Output the [X, Y] coordinate of the center of the cell containing the given text.  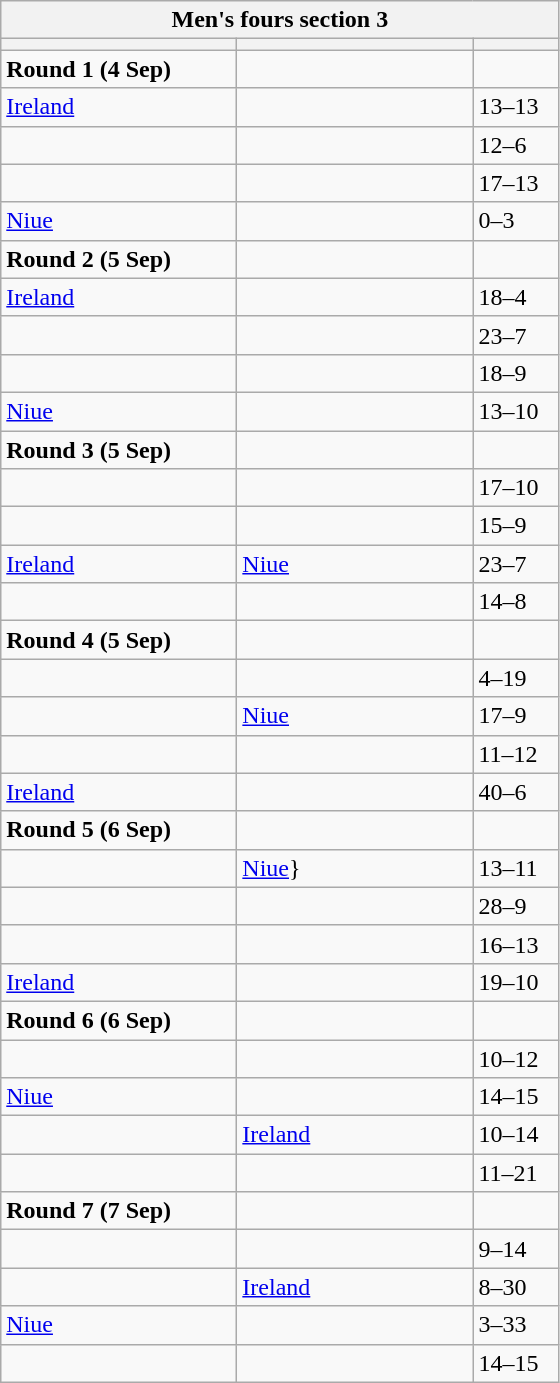
16–13 [516, 944]
Round 1 (4 Sep) [119, 69]
13–13 [516, 107]
17–10 [516, 488]
3–33 [516, 1325]
Round 3 (5 Sep) [119, 449]
Round 2 (5 Sep) [119, 259]
Round 7 (7 Sep) [119, 1211]
8–30 [516, 1287]
Round 4 (5 Sep) [119, 640]
9–14 [516, 1249]
10–14 [516, 1135]
13–10 [516, 411]
19–10 [516, 982]
18–9 [516, 373]
18–4 [516, 297]
12–6 [516, 145]
11–21 [516, 1173]
11–12 [516, 754]
28–9 [516, 906]
40–6 [516, 792]
0–3 [516, 221]
Men's fours section 3 [280, 20]
15–9 [516, 526]
17–9 [516, 716]
Niue} [355, 868]
17–13 [516, 183]
10–12 [516, 1059]
Round 6 (6 Sep) [119, 1020]
Round 5 (6 Sep) [119, 830]
4–19 [516, 678]
14–8 [516, 602]
13–11 [516, 868]
